Provide the (x, y) coordinate of the cell's center where the given text is located.  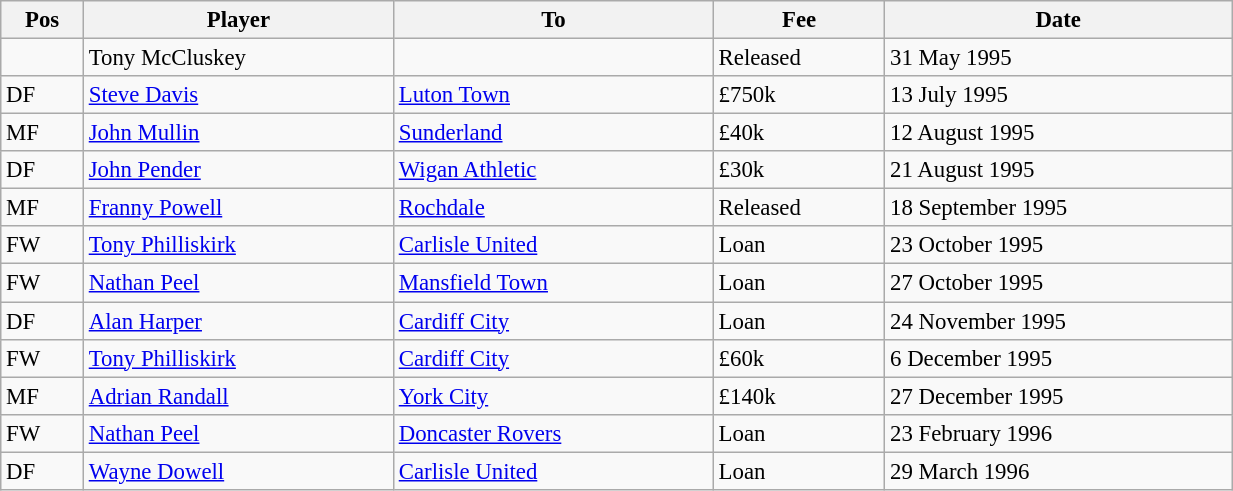
Mansfield Town (553, 283)
21 August 1995 (1058, 170)
£140k (798, 396)
Doncaster Rovers (553, 433)
John Mullin (238, 133)
29 March 1996 (1058, 471)
13 July 1995 (1058, 95)
£30k (798, 170)
Fee (798, 20)
Date (1058, 20)
£40k (798, 133)
Alan Harper (238, 321)
Adrian Randall (238, 396)
Franny Powell (238, 208)
Steve Davis (238, 95)
Sunderland (553, 133)
£60k (798, 358)
Wayne Dowell (238, 471)
To (553, 20)
York City (553, 396)
£750k (798, 95)
Wigan Athletic (553, 170)
6 December 1995 (1058, 358)
27 December 1995 (1058, 396)
27 October 1995 (1058, 283)
24 November 1995 (1058, 321)
Pos (42, 20)
31 May 1995 (1058, 58)
12 August 1995 (1058, 133)
18 September 1995 (1058, 208)
23 October 1995 (1058, 245)
Rochdale (553, 208)
23 February 1996 (1058, 433)
Tony McCluskey (238, 58)
Luton Town (553, 95)
John Pender (238, 170)
Player (238, 20)
